Detect which cell encompasses the target text, then output its [x, y] center coordinate. 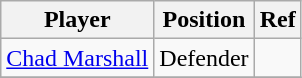
Position [204, 20]
Defender [204, 58]
Player [78, 20]
Ref [278, 20]
Chad Marshall [78, 58]
